Pinpoint the cell where the given text exists, returning its (x, y) midpoint coordinate. 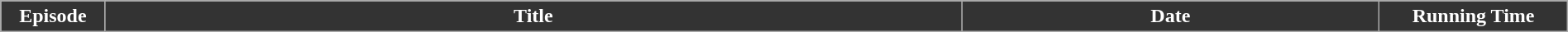
Episode (53, 16)
Date (1171, 16)
Running Time (1474, 16)
Title (533, 16)
